Identify which cell holds the provided text, then report its (X, Y) central coordinate. 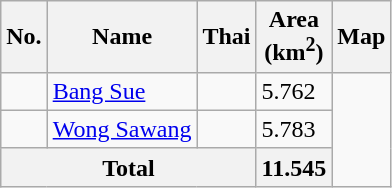
5.783 (294, 129)
Total (128, 167)
Wong Sawang (122, 129)
Name (122, 37)
No. (24, 37)
Thai (226, 37)
11.545 (294, 167)
Area(km2) (294, 37)
Map (362, 37)
5.762 (294, 91)
Bang Sue (122, 91)
